Determine the [X, Y] coordinate at the center of the cell enclosing the given text.  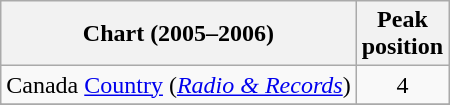
4 [402, 85]
Canada Country (Radio & Records) [178, 85]
Peakposition [402, 34]
Chart (2005–2006) [178, 34]
